From the cell containing the given text, extract its center point as [X, Y] coordinate. 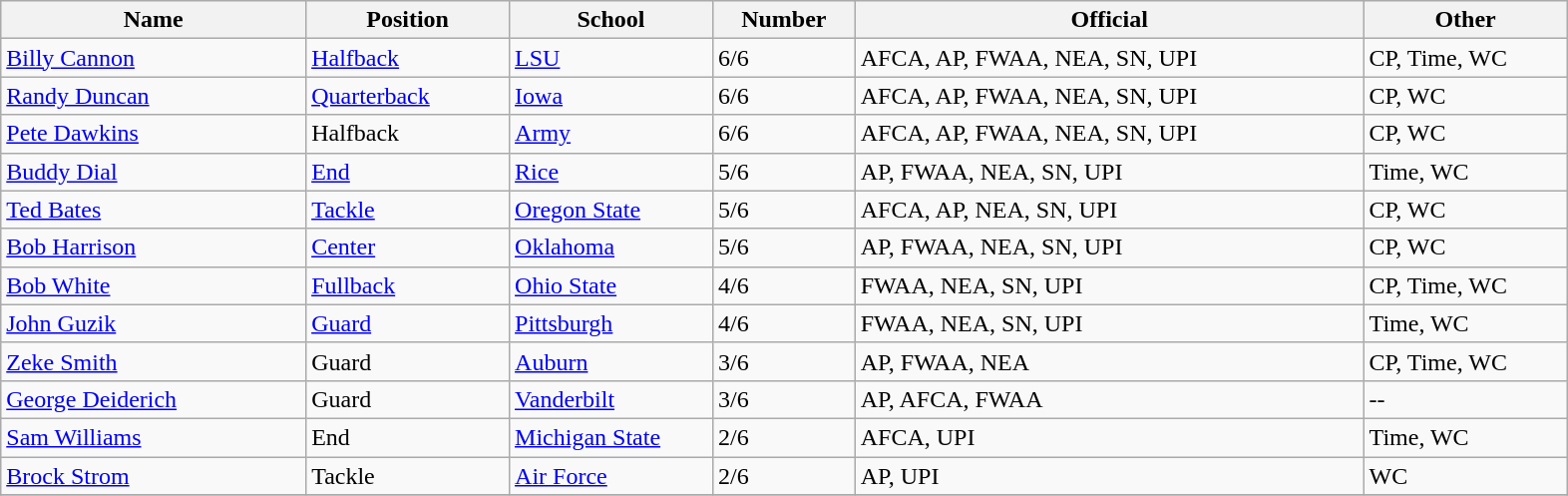
Name [154, 20]
Vanderbilt [611, 399]
Other [1465, 20]
Pete Dawkins [154, 134]
WC [1465, 476]
Sam Williams [154, 437]
George Deiderich [154, 399]
Quarterback [408, 96]
LSU [611, 58]
Official [1109, 20]
Position [408, 20]
Randy Duncan [154, 96]
AP, AFCA, FWAA [1109, 399]
Number [784, 20]
Bob Harrison [154, 248]
Army [611, 134]
Michigan State [611, 437]
Oklahoma [611, 248]
AP, UPI [1109, 476]
-- [1465, 399]
Oregon State [611, 210]
Iowa [611, 96]
Pittsburgh [611, 323]
Brock Strom [154, 476]
John Guzik [154, 323]
Zeke Smith [154, 361]
Fullback [408, 285]
School [611, 20]
Ted Bates [154, 210]
Ohio State [611, 285]
AP, FWAA, NEA [1109, 361]
Auburn [611, 361]
AFCA, UPI [1109, 437]
Center [408, 248]
Billy Cannon [154, 58]
Bob White [154, 285]
Air Force [611, 476]
AFCA, AP, NEA, SN, UPI [1109, 210]
Buddy Dial [154, 172]
Rice [611, 172]
